Identify which cell holds the provided text, then report its (X, Y) central coordinate. 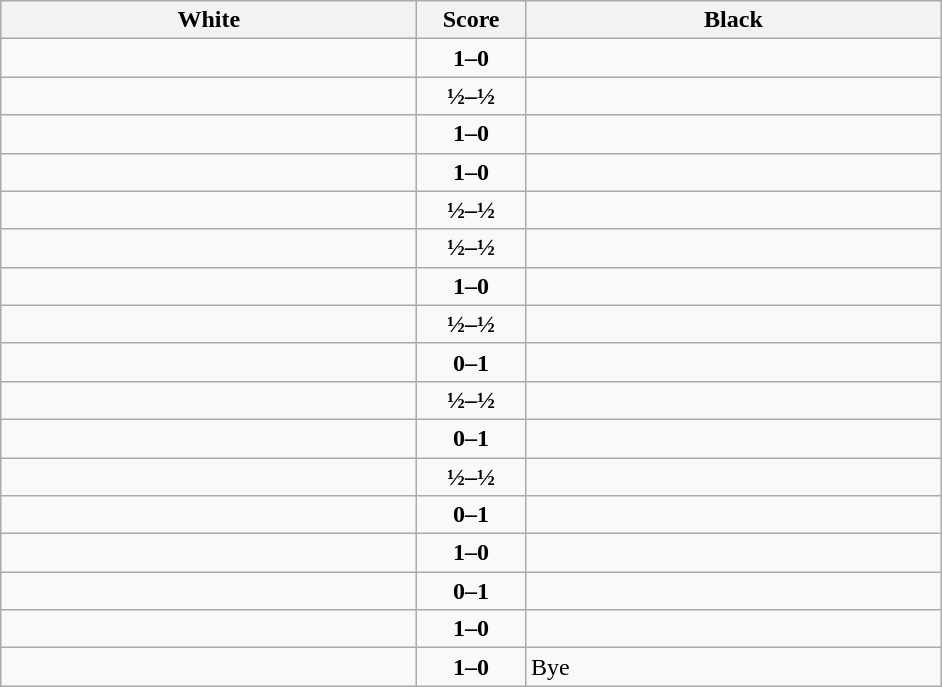
Black (733, 20)
White (209, 20)
Bye (733, 667)
Score (472, 20)
